Capture the cell that displays the provided text and extract its (x, y) central coordinate. 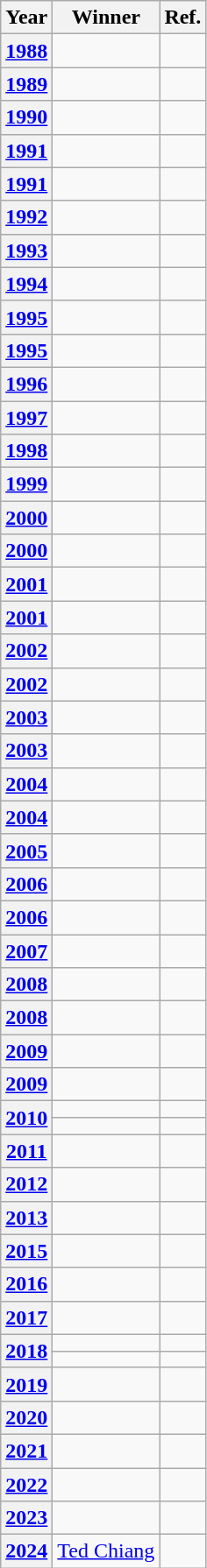
2007 (26, 950)
2024 (26, 1551)
2015 (26, 1251)
1993 (26, 251)
2005 (26, 851)
1996 (26, 384)
2012 (26, 1184)
1990 (26, 117)
1988 (26, 51)
2022 (26, 1485)
2011 (26, 1151)
Ted Chiang (106, 1551)
2010 (26, 1118)
2019 (26, 1384)
2016 (26, 1284)
2023 (26, 1518)
2020 (26, 1417)
2021 (26, 1451)
Ref. (182, 18)
2013 (26, 1218)
2017 (26, 1317)
1997 (26, 418)
1999 (26, 484)
1992 (26, 217)
2018 (26, 1351)
Year (26, 18)
1994 (26, 284)
1989 (26, 84)
Winner (106, 18)
1998 (26, 451)
